Locate the cell with the specified text and output its [X, Y] center coordinate. 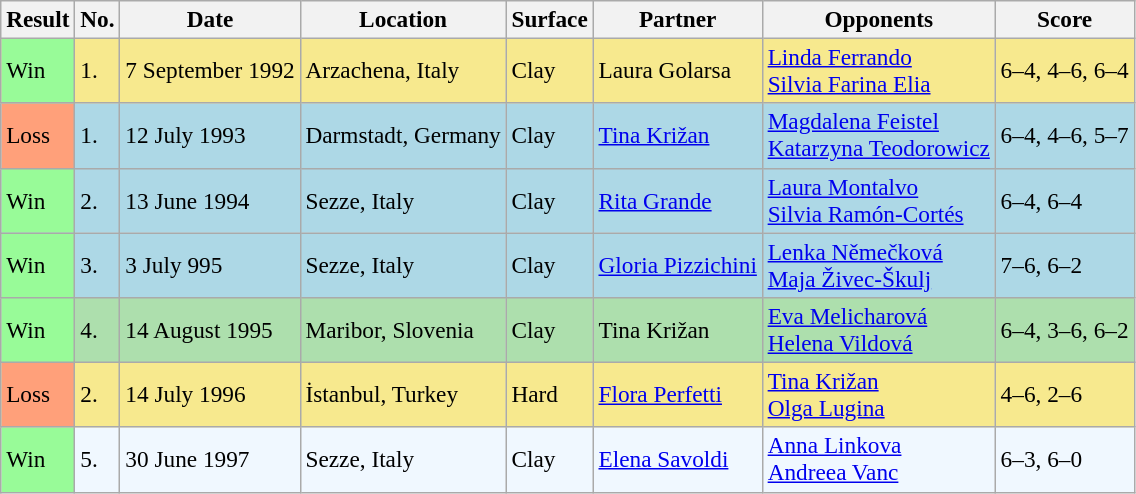
14 August 1995 [210, 330]
Laura Montalvo Silvia Ramón-Cortés [878, 200]
6–4, 4–6, 6–4 [1064, 70]
3. [98, 264]
Opponents [878, 19]
5. [98, 460]
Maribor, Slovenia [403, 330]
12 July 1993 [210, 136]
6–4, 4–6, 5–7 [1064, 136]
7 September 1992 [210, 70]
6–4, 6–4 [1064, 200]
Arzachena, Italy [403, 70]
Score [1064, 19]
Hard [550, 394]
Date [210, 19]
Darmstadt, Germany [403, 136]
Laura Golarsa [678, 70]
Flora Perfetti [678, 394]
3 July 995 [210, 264]
Anna Linkova Andreea Vanc [878, 460]
Surface [550, 19]
Result [38, 19]
6–3, 6–0 [1064, 460]
Location [403, 19]
14 July 1996 [210, 394]
7–6, 6–2 [1064, 264]
İstanbul, Turkey [403, 394]
6–4, 3–6, 6–2 [1064, 330]
Tina Križan Olga Lugina [878, 394]
4–6, 2–6 [1064, 394]
Gloria Pizzichini [678, 264]
Lenka Němečková Maja Živec-Škulj [878, 264]
No. [98, 19]
Magdalena Feistel Katarzyna Teodorowicz [878, 136]
Eva Melicharová Helena Vildová [878, 330]
4. [98, 330]
30 June 1997 [210, 460]
Partner [678, 19]
Rita Grande [678, 200]
13 June 1994 [210, 200]
Linda Ferrando Silvia Farina Elia [878, 70]
Elena Savoldi [678, 460]
